Output the (x, y) coordinate of the center of the cell containing the given text.  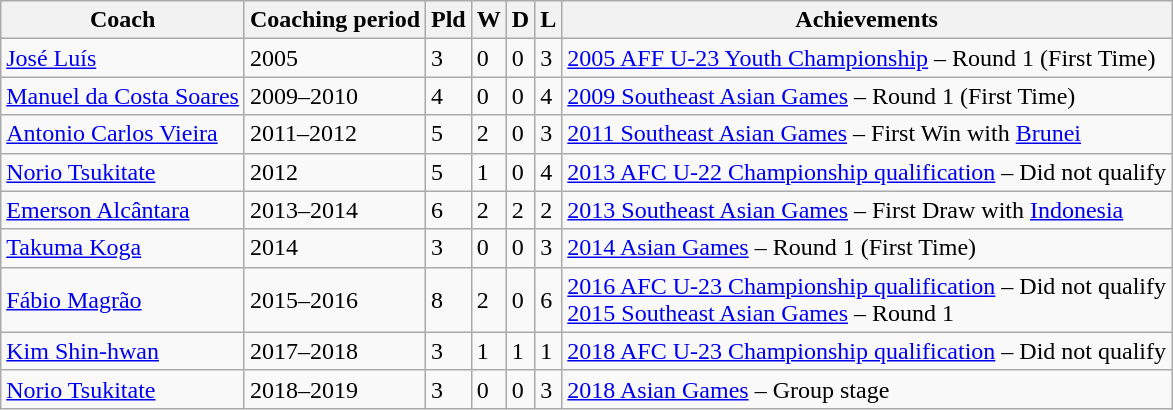
2018–2019 (334, 389)
2014 (334, 248)
2015–2016 (334, 300)
2009 Southeast Asian Games – Round 1 (First Time) (867, 96)
Manuel da Costa Soares (123, 96)
2011–2012 (334, 134)
2017–2018 (334, 351)
Coaching period (334, 20)
2013 AFC U-22 Championship qualification – Did not qualify (867, 172)
2016 AFC U-23 Championship qualification – Did not qualify 2015 Southeast Asian Games – Round 1 (867, 300)
2005 AFF U-23 Youth Championship – Round 1 (First Time) (867, 58)
2018 AFC U-23 Championship qualification – Did not qualify (867, 351)
Emerson Alcântara (123, 210)
2014 Asian Games – Round 1 (First Time) (867, 248)
2013 Southeast Asian Games – First Draw with Indonesia (867, 210)
8 (449, 300)
Takuma Koga (123, 248)
2012 (334, 172)
2011 Southeast Asian Games – First Win with Brunei (867, 134)
Fábio Magrão (123, 300)
Kim Shin-hwan (123, 351)
2009–2010 (334, 96)
2013–2014 (334, 210)
Antonio Carlos Vieira (123, 134)
W (488, 20)
2018 Asian Games – Group stage (867, 389)
L (548, 20)
D (520, 20)
José Luís (123, 58)
2005 (334, 58)
Coach (123, 20)
Pld (449, 20)
Achievements (867, 20)
